Output the [x, y] coordinate of the center of the cell containing the given text.  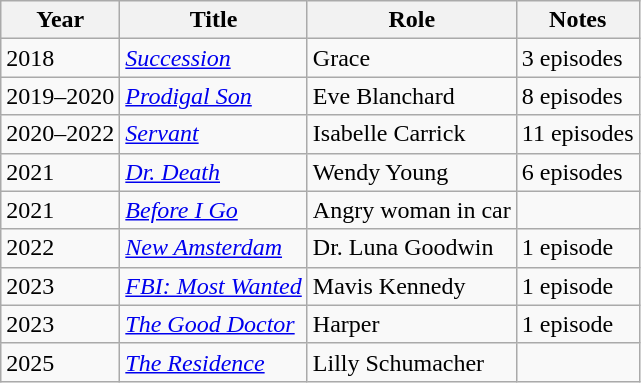
11 episodes [578, 134]
2025 [60, 362]
Role [412, 20]
Eve Blanchard [412, 96]
The Residence [214, 362]
The Good Doctor [214, 324]
Notes [578, 20]
3 episodes [578, 58]
Lilly Schumacher [412, 362]
FBI: Most Wanted [214, 286]
Mavis Kennedy [412, 286]
Title [214, 20]
Isabelle Carrick [412, 134]
Dr. Death [214, 172]
Wendy Young [412, 172]
2022 [60, 248]
Succession [214, 58]
Servant [214, 134]
Year [60, 20]
Grace [412, 58]
2020–2022 [60, 134]
6 episodes [578, 172]
2019–2020 [60, 96]
2018 [60, 58]
Harper [412, 324]
Before I Go [214, 210]
Dr. Luna Goodwin [412, 248]
8 episodes [578, 96]
Angry woman in car [412, 210]
Prodigal Son [214, 96]
New Amsterdam [214, 248]
